Locate the cell with the specified text and output its [x, y] center coordinate. 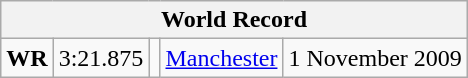
Manchester [222, 58]
WR [27, 58]
World Record [234, 20]
3:21.875 [101, 58]
1 November 2009 [375, 58]
